Return [x, y] of the center of cell containing provided text 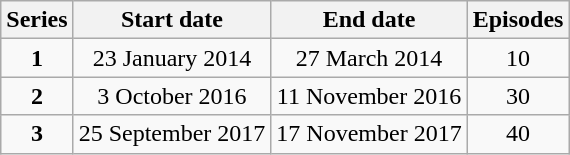
23 January 2014 [172, 58]
40 [518, 134]
Start date [172, 20]
Episodes [518, 20]
3 October 2016 [172, 96]
End date [369, 20]
27 March 2014 [369, 58]
1 [37, 58]
11 November 2016 [369, 96]
2 [37, 96]
17 November 2017 [369, 134]
25 September 2017 [172, 134]
10 [518, 58]
Series [37, 20]
30 [518, 96]
3 [37, 134]
